Provide the [x, y] coordinate of the cell's center where the given text is located.  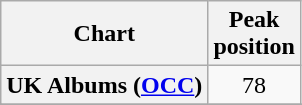
UK Albums (OCC) [104, 85]
78 [254, 85]
Peakposition [254, 34]
Chart [104, 34]
